Capture the cell that displays the provided text and extract its [x, y] central coordinate. 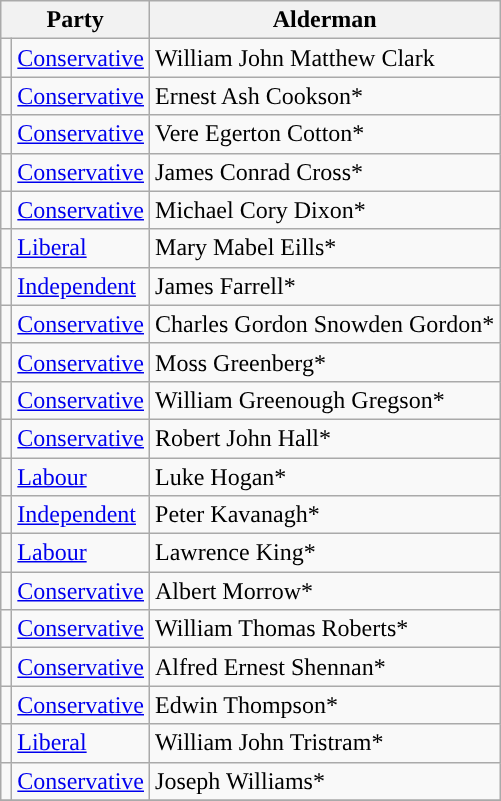
Michael Cory Dixon* [325, 210]
William Thomas Roberts* [325, 629]
William Greenough Gregson* [325, 400]
Albert Morrow* [325, 591]
Mary Mabel Eills* [325, 248]
Ernest Ash Cookson* [325, 96]
Joseph Williams* [325, 781]
Luke Hogan* [325, 477]
Party [76, 20]
Robert John Hall* [325, 438]
Lawrence King* [325, 553]
Alfred Ernest Shennan* [325, 667]
Alderman [325, 20]
William John Tristram* [325, 743]
Edwin Thompson* [325, 705]
James Conrad Cross* [325, 172]
Peter Kavanagh* [325, 515]
James Farrell* [325, 286]
Vere Egerton Cotton* [325, 134]
Moss Greenberg* [325, 362]
William John Matthew Clark [325, 58]
Charles Gordon Snowden Gordon* [325, 324]
